Output the (x, y) coordinate of the center of the cell containing the given text.  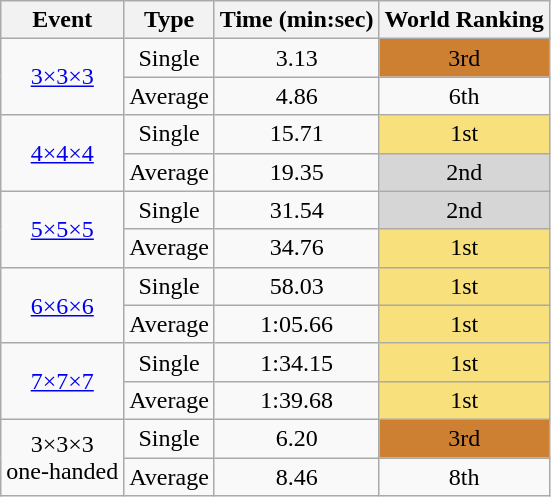
Type (170, 20)
Event (62, 20)
1:05.66 (296, 324)
7×7×7 (62, 381)
8.46 (296, 477)
31.54 (296, 210)
4×4×4 (62, 153)
6×6×6 (62, 305)
Time (min:sec) (296, 20)
1:34.15 (296, 362)
15.71 (296, 134)
3.13 (296, 58)
6.20 (296, 438)
3×3×3one-handed (62, 457)
3×3×3 (62, 77)
58.03 (296, 286)
34.76 (296, 248)
8th (464, 477)
1:39.68 (296, 400)
6th (464, 96)
World Ranking (464, 20)
4.86 (296, 96)
19.35 (296, 172)
5×5×5 (62, 229)
